Extract the (x, y) coordinate from the center of the cell holding the provided text.  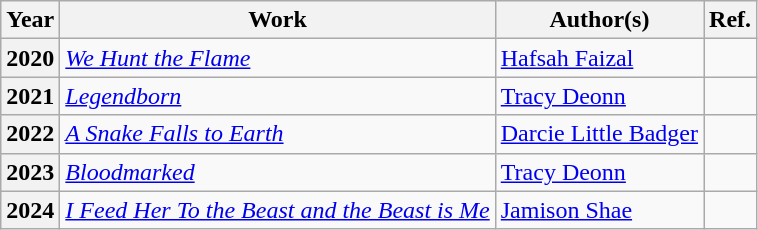
Jamison Shae (599, 210)
Author(s) (599, 20)
2021 (30, 96)
Hafsah Faizal (599, 58)
I Feed Her To the Beast and the Beast is Me (278, 210)
Bloodmarked (278, 172)
Darcie Little Badger (599, 134)
Work (278, 20)
Legendborn (278, 96)
2022 (30, 134)
We Hunt the Flame (278, 58)
A Snake Falls to Earth (278, 134)
2020 (30, 58)
2023 (30, 172)
Ref. (730, 20)
Year (30, 20)
2024 (30, 210)
